Output the (X, Y) coordinate of the center of the cell containing the given text.  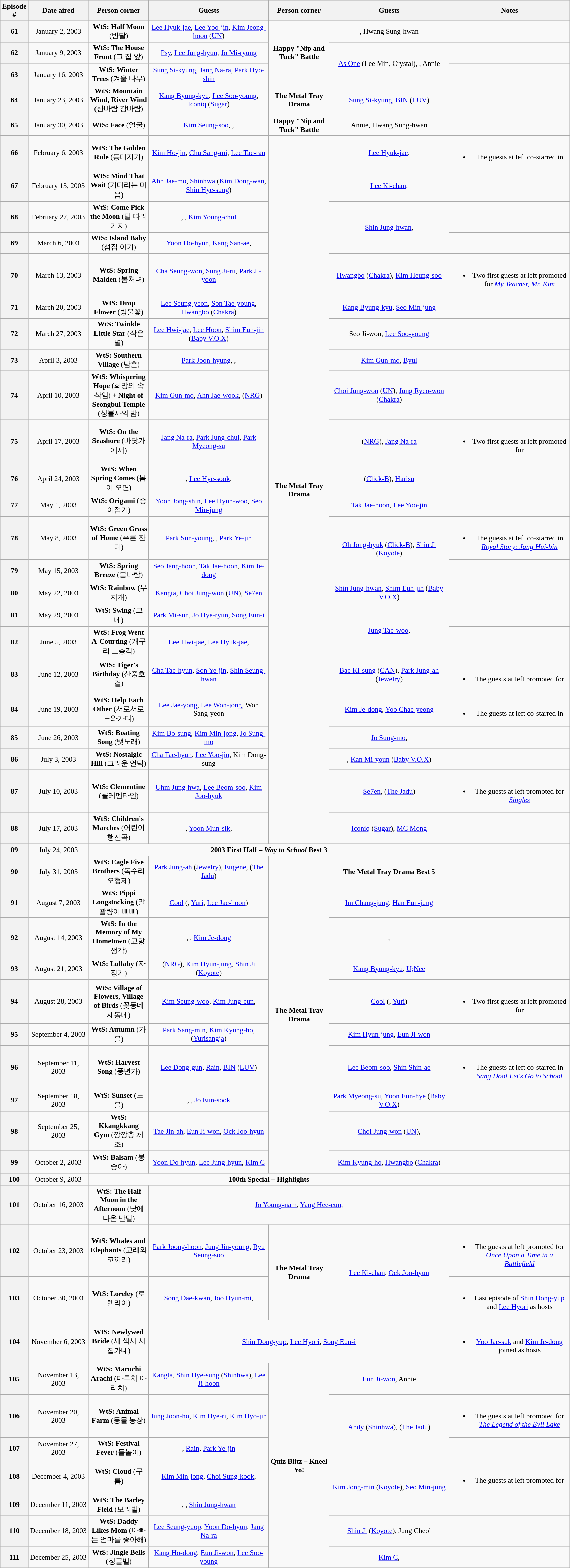
Cool (, Yuri, Lee Jae-hoon) (209, 902)
79 (14, 571)
74 (14, 396)
WtS: Mind That Wait (기다리는 마음) (119, 186)
September 25, 2003 (58, 1131)
WtS: Boating Song (뱃노래) (119, 738)
May 1, 2003 (58, 505)
Quiz Blitz – Kneel Yo! (299, 1466)
WtS: The Half Moon in the Afternoon (낮에 나온 반달) (119, 1205)
February 6, 2003 (58, 153)
Iconiq (Sugar), MC Mong (389, 829)
Lee Beom-soo, Shin Shin-ae (389, 1067)
WtS: Half Moon (반달) (119, 31)
The guests at left co-starred in Royal Story: Jang Hui-bin (509, 538)
The guests at left co-starred in Sang Doo! Let's Go to School (509, 1067)
July 24, 2003 (58, 850)
November 6, 2003 (58, 1342)
March 27, 2003 (58, 334)
73 (14, 360)
109 (14, 1505)
WtS: Daddy Likes Mom (아빠는 엄마를 좋아해) (119, 1531)
, Lee Hye-sook, (209, 479)
, Kan Mi-youn (Baby V.O.X) (389, 759)
WtS: Jingle Bells (징글벨) (119, 1557)
WtS: Origami (종이접기) (119, 505)
Lee Hwi-jae, Lee Hoon, Shim Eun-jin (Baby V.O.X) (209, 334)
Choi Jung-won (UN), Jung Ryeo-won (Chakra) (389, 396)
Cool (, Yuri) (389, 1002)
108 (14, 1476)
WtS: Twinkle Little Star (작은 별) (119, 334)
WtS: Pippi Longstocking (말괄량이 삐삐) (119, 902)
March 20, 2003 (58, 308)
86 (14, 759)
Lee Seung-yuop, Yoon Do-hyun, Jang Na-ra (209, 1531)
Shin Dong-yup, Lee Hyori, Song Eun-i (299, 1342)
February 27, 2003 (58, 217)
Park Jung-ah (Jewelry), Eugene, (The Jadu) (209, 872)
83 (14, 675)
April 10, 2003 (58, 396)
July 10, 2003 (58, 792)
Lee Ki-chan, (389, 186)
Yoon Jong-shin, Lee Hyun-woo, Seo Min-jung (209, 505)
WtS: Harvest Song (풍년가) (119, 1067)
January 2, 2003 (58, 31)
Yoon Do-hyun, Lee Jung-hyun, Kim C (209, 1162)
Kim Gun-mo, Ahn Jae-wook, (NRG) (209, 396)
Park Myeong-su, Yoon Eun-hye (Baby V.O.X) (389, 1100)
104 (14, 1342)
Cha Seung-won, Sung Ji-ru, Park Ji-yoon (209, 275)
96 (14, 1067)
August 14, 2003 (58, 938)
WtS: Spring Maiden (봄처녀) (119, 275)
Kim Min-jong, Choi Sung-kook, (209, 1476)
, , Kim Je-dong (209, 938)
Kang Byung-kyu, U;Nee (389, 968)
110 (14, 1531)
March 6, 2003 (58, 243)
WtS: Village of Flowers, Village of Birds (꽃동네 새동네) (119, 1002)
WtS: Southern Village (남촌) (119, 360)
Kang Byung-kyu, Seo Min-jung (389, 308)
WtS: The House Front (그 집 앞) (119, 53)
February 13, 2003 (58, 186)
January 16, 2003 (58, 75)
Kim C, (389, 1557)
WtS: Kkangkkang Gym (깡깡총 체조) (119, 1131)
Uhm Jung-hwa, Lee Beom-soo, Kim Joo-hyuk (209, 792)
August 28, 2003 (58, 1002)
August 21, 2003 (58, 968)
61 (14, 31)
WtS: Cloud (구름) (119, 1476)
October 23, 2003 (58, 1251)
December 25, 2003 (58, 1557)
Jung Joon-ho, Kim Hye-ri, Kim Hyo-jin (209, 1416)
The Metal Tray Drama Best 5 (389, 872)
91 (14, 902)
September 18, 2003 (58, 1100)
Kim Seung-woo, Kim Jung-eun, (209, 1002)
Lee Seung-yeon, Son Tae-young, Hwangbo (Chakra) (209, 308)
Choi Jung-won (UN), (389, 1131)
Bae Ki-sung (CAN), Park Jung-ah (Jewelry) (389, 675)
WtS: Whispering Hope (희망의 속삭임) + Night of Seongbul Temple (성불사의 밤) (119, 396)
Kim Jong-min (Koyote), Seo Min-jung (389, 1487)
Kim Kyung-ho, Hwangbo (Chakra) (389, 1162)
July 31, 2003 (58, 872)
Annie, Hwang Sung-hwan (389, 125)
November 27, 2003 (58, 1448)
WtS: Winter Trees (겨울 나무) (119, 75)
October 16, 2003 (58, 1205)
Kim Ho-jin, Chu Sang-mi, Lee Tae-ran (209, 153)
November 13, 2003 (58, 1379)
Park Sang-min, Kim Kyung-ho, (Yurisangja) (209, 1035)
WtS: Come Pick the Moon (달 따러 가자) (119, 217)
65 (14, 125)
, , Kim Young-chul (209, 217)
Andy (Shinhwa), (The Jadu) (389, 1427)
Kang Byung-kyu, Lee Soo-young, Iconiq (Sugar) (209, 100)
111 (14, 1557)
WtS: Eagle Five Brothers (독수리 오형제) (119, 872)
Kim Gun-mo, Byul (389, 360)
67 (14, 186)
Shin Jung-hwan, Shim Eun-jin (Baby V.O.X) (389, 593)
Sung Si-kyung, Jang Na-ra, Park Hyo-shin (209, 75)
WtS: On the Seashore (바닷가에서) (119, 441)
WtS: Festival Fever (들놀이) (119, 1448)
Jo Young-nam, Yang Hee-eun, (299, 1205)
Shin Ji (Koyote), Jung Cheol (389, 1531)
63 (14, 75)
, (389, 938)
Kim Bo-sung, Kim Min-jong, Jo Sung-mo (209, 738)
The guests at left promoted for The Legend of the Evil Lake (509, 1416)
, , Shin Jung-hwan (209, 1505)
95 (14, 1035)
Jo Sung-mo, (389, 738)
WtS: Nostalgic Hill (그리운 언덕) (119, 759)
Kim Je-dong, Yoo Chae-yeong (389, 709)
Kim Seung-soo, , (209, 125)
Seo Ji-won, Lee Soo-young (389, 334)
WtS: Help Each Other (서로서로 도와가며) (119, 709)
Shin Jung-hwan, (389, 227)
Date aired (58, 11)
WtS: Island Baby (섬집 아기) (119, 243)
Oh Jong-hyuk (Click-B), Shin Ji (Koyote) (389, 549)
Episode # (14, 11)
107 (14, 1448)
80 (14, 593)
WtS: Swing (그네) (119, 615)
Yoon Do-hyun, Kang San-ae, (209, 243)
106 (14, 1416)
June 19, 2003 (58, 709)
August 7, 2003 (58, 902)
72 (14, 334)
Lee Jae-yong, Lee Won-jong, Won Sang-yeon (209, 709)
85 (14, 738)
Notes (509, 11)
December 11, 2003 (58, 1505)
75 (14, 441)
WtS: Balsam (봉숭아) (119, 1162)
Two first guests at left promoted for My Teacher, Mr. Kim (509, 275)
June 5, 2003 (58, 642)
90 (14, 872)
WtS: Sunset (노을) (119, 1100)
WtS: In the Memory of My Hometown (고향 생각) (119, 938)
April 3, 2003 (58, 360)
87 (14, 792)
Lee Dong-gun, Rain, BIN (LUV) (209, 1067)
Lee Hyuk-jae, (389, 153)
Yoo Jae-suk and Kim Je-dong joined as hosts (509, 1342)
December 4, 2003 (58, 1476)
62 (14, 53)
Cha Tae-hyun, Son Ye-jin, Shin Seung-hwan (209, 675)
WtS: Frog Went A-Courting (개구리 노총각) (119, 642)
April 24, 2003 (58, 479)
November 20, 2003 (58, 1416)
Tae Jin-ah, Eun Ji-won, Ock Joo-hyun (209, 1131)
May 15, 2003 (58, 571)
January 30, 2003 (58, 125)
, Yoon Mun-sik, (209, 829)
2003 First Half – Way to School Best 3 (269, 850)
WtS: Animal Farm (동물 농장) (119, 1416)
103 (14, 1298)
WtS: Clementine (클레멘타인) (119, 792)
The guests at left promoted for Singles (509, 792)
78 (14, 538)
Park Joon-hyung, , (209, 360)
Song Dae-kwan, Joo Hyun-mi, (209, 1298)
(NRG), Kim Hyun-jung, Shin Ji (Koyote) (209, 968)
April 17, 2003 (58, 441)
July 17, 2003 (58, 829)
WtS: The Golden Rule (등대지기) (119, 153)
(Click-B), Harisu (389, 479)
82 (14, 642)
105 (14, 1379)
WtS: Maruchi Arachi (마루치 아라치) (119, 1379)
Kangta, Shin Hye-sung (Shinhwa), Lee Ji-hoon (209, 1379)
January 23, 2003 (58, 100)
, , Jo Eun-sook (209, 1100)
Park Sun-young, , Park Ye-jin (209, 538)
October 2, 2003 (58, 1162)
81 (14, 615)
84 (14, 709)
June 26, 2003 (58, 738)
July 3, 2003 (58, 759)
102 (14, 1251)
Park Mi-sun, Jo Hye-ryun, Song Eun-i (209, 615)
Sung Si-kyung, BIN (LUV) (389, 100)
Se7en, (The Jadu) (389, 792)
Hwangbo (Chakra), Kim Heung-soo (389, 275)
Kim Hyun-jung, Eun Ji-won (389, 1035)
Ahn Jae-mo, Shinhwa (Kim Dong-wan, Shin Hye-sung) (209, 186)
October 9, 2003 (58, 1179)
WtS: Face (얼굴) (119, 125)
September 11, 2003 (58, 1067)
September 4, 2003 (58, 1035)
Cha Tae-hyun, Lee Yoo-jin, Kim Dong-sung (209, 759)
77 (14, 505)
Kangta, Choi Jung-won (UN), Se7en (209, 593)
May 8, 2003 (58, 538)
93 (14, 968)
WtS: When Spring Comes (봄이 오면) (119, 479)
October 30, 2003 (58, 1298)
March 13, 2003 (58, 275)
Last episode of Shin Dong-yup and Lee Hyori as hosts (509, 1298)
98 (14, 1131)
68 (14, 217)
December 18, 2003 (58, 1531)
94 (14, 1002)
100 (14, 1179)
101 (14, 1205)
WtS: Children's Marches (어린이 행진곡) (119, 829)
66 (14, 153)
Seo Jang-hoon, Tak Jae-hoon, Kim Je-dong (209, 571)
64 (14, 100)
WtS: Loreley (로렐라이) (119, 1298)
WtS: Rainbow (무지개) (119, 593)
WtS: Tiger's Birthday (산중호걸) (119, 675)
Jung Tae-woo, (389, 631)
89 (14, 850)
, Rain, Park Ye-jin (209, 1448)
100th Special – Highlights (269, 1179)
, Hwang Sung-hwan (389, 31)
Tak Jae-hoon, Lee Yoo-jin (389, 505)
Jang Na-ra, Park Jung-chul, Park Myeong-su (209, 441)
97 (14, 1100)
Lee Hyuk-jae, Lee Yoo-jin, Kim Jeong-hoon (UN) (209, 31)
WtS: Newlywed Bride (새 색시 시집가네) (119, 1342)
WtS: Spring Breeze (봄바람) (119, 571)
WtS: Lullaby (자장가) (119, 968)
(NRG), Jang Na-ra (389, 441)
Lee Hwi-jae, Lee Hyuk-jae, (209, 642)
As One (Lee Min, Crystal), , Annie (389, 63)
Im Chang-jung, Han Eun-jung (389, 902)
Kang Ho-dong, Eun Ji-won, Lee Soo-young (209, 1557)
WtS: The Barley Field (보리밭) (119, 1505)
Lee Ki-chan, Ock Joo-hyun (389, 1273)
May 29, 2003 (58, 615)
69 (14, 243)
WtS: Mountain Wind, River Wind (산바람 강바람) (119, 100)
71 (14, 308)
WtS: Green Grass of Home (푸른 잔디) (119, 538)
Park Joong-hoon, Jung Jin-young, Ryu Seung-soo (209, 1251)
June 12, 2003 (58, 675)
WtS: Autumn (가을) (119, 1035)
Psy, Lee Jung-hyun, Jo Mi-ryung (209, 53)
92 (14, 938)
The guests at left promoted for Once Upon a Time in a Battlefield (509, 1251)
January 9, 2003 (58, 53)
70 (14, 275)
99 (14, 1162)
76 (14, 479)
Eun Ji-won, Annie (389, 1379)
WtS: Whales and Elephants (고래와 코끼리) (119, 1251)
88 (14, 829)
May 22, 2003 (58, 593)
WtS: Drop Flower (방울꽃) (119, 308)
